Identify which cell holds the provided text, then report its [x, y] central coordinate. 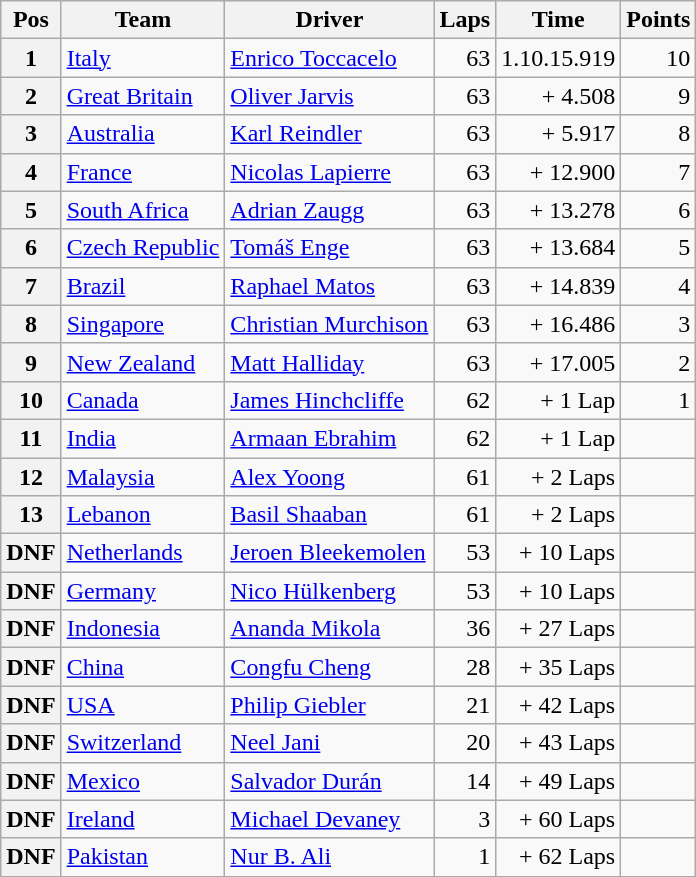
Team [143, 20]
Karl Reindler [330, 134]
Michael Devaney [330, 819]
Pakistan [143, 857]
Armaan Ebrahim [330, 438]
Indonesia [143, 629]
Jeroen Bleekemolen [330, 553]
Mexico [143, 781]
+ 27 Laps [558, 629]
Netherlands [143, 553]
James Hinchcliffe [330, 400]
Nico Hülkenberg [330, 591]
South Africa [143, 210]
Australia [143, 134]
Pos [31, 20]
India [143, 438]
Laps [465, 20]
13 [31, 515]
Singapore [143, 324]
Adrian Zaugg [330, 210]
Tomáš Enge [330, 248]
Malaysia [143, 477]
Raphael Matos [330, 286]
Driver [330, 20]
+ 16.486 [558, 324]
Congfu Cheng [330, 667]
Oliver Jarvis [330, 96]
Nicolas Lapierre [330, 172]
Ananda Mikola [330, 629]
+ 43 Laps [558, 743]
Nur B. Ali [330, 857]
Points [658, 20]
20 [465, 743]
11 [31, 438]
Salvador Durán [330, 781]
Lebanon [143, 515]
Neel Jani [330, 743]
+ 13.278 [558, 210]
+ 49 Laps [558, 781]
Philip Giebler [330, 705]
USA [143, 705]
+ 60 Laps [558, 819]
Alex Yoong [330, 477]
Enrico Toccacelo [330, 58]
+ 5.917 [558, 134]
14 [465, 781]
28 [465, 667]
+ 35 Laps [558, 667]
+ 12.900 [558, 172]
+ 4.508 [558, 96]
France [143, 172]
21 [465, 705]
Canada [143, 400]
12 [31, 477]
+ 14.839 [558, 286]
Switzerland [143, 743]
Italy [143, 58]
Ireland [143, 819]
Christian Murchison [330, 324]
Brazil [143, 286]
Matt Halliday [330, 362]
Czech Republic [143, 248]
36 [465, 629]
New Zealand [143, 362]
China [143, 667]
+ 42 Laps [558, 705]
+ 13.684 [558, 248]
+ 62 Laps [558, 857]
Time [558, 20]
Great Britain [143, 96]
+ 17.005 [558, 362]
1.10.15.919 [558, 58]
Basil Shaaban [330, 515]
Germany [143, 591]
